Locate the cell with the specified text and output its [x, y] center coordinate. 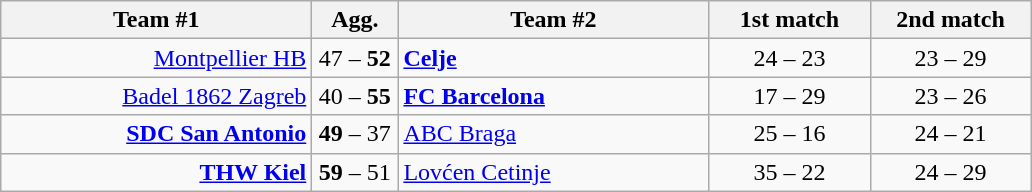
24 – 21 [950, 134]
59 – 51 [355, 172]
SDC San Antonio [156, 134]
49 – 37 [355, 134]
Team #2 [554, 20]
25 – 16 [790, 134]
Celje [554, 58]
1st match [790, 20]
Agg. [355, 20]
24 – 29 [950, 172]
Lovćen Cetinje [554, 172]
17 – 29 [790, 96]
ABC Braga [554, 134]
Badel 1862 Zagreb [156, 96]
24 – 23 [790, 58]
Montpellier HB [156, 58]
35 – 22 [790, 172]
23 – 26 [950, 96]
FC Barcelona [554, 96]
THW Kiel [156, 172]
40 – 55 [355, 96]
2nd match [950, 20]
23 – 29 [950, 58]
Team #1 [156, 20]
47 – 52 [355, 58]
